Scan for the cell matching the given text and deliver its (x, y) coordinate at center. 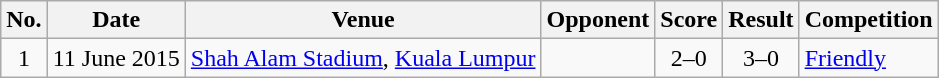
Shah Alam Stadium, Kuala Lumpur (363, 58)
3–0 (761, 58)
11 June 2015 (116, 58)
No. (24, 20)
Score (689, 20)
2–0 (689, 58)
Date (116, 20)
Venue (363, 20)
1 (24, 58)
Friendly (868, 58)
Competition (868, 20)
Opponent (598, 20)
Result (761, 20)
